Find where the given text appears and provide that cell's center as (X, Y) coordinate. 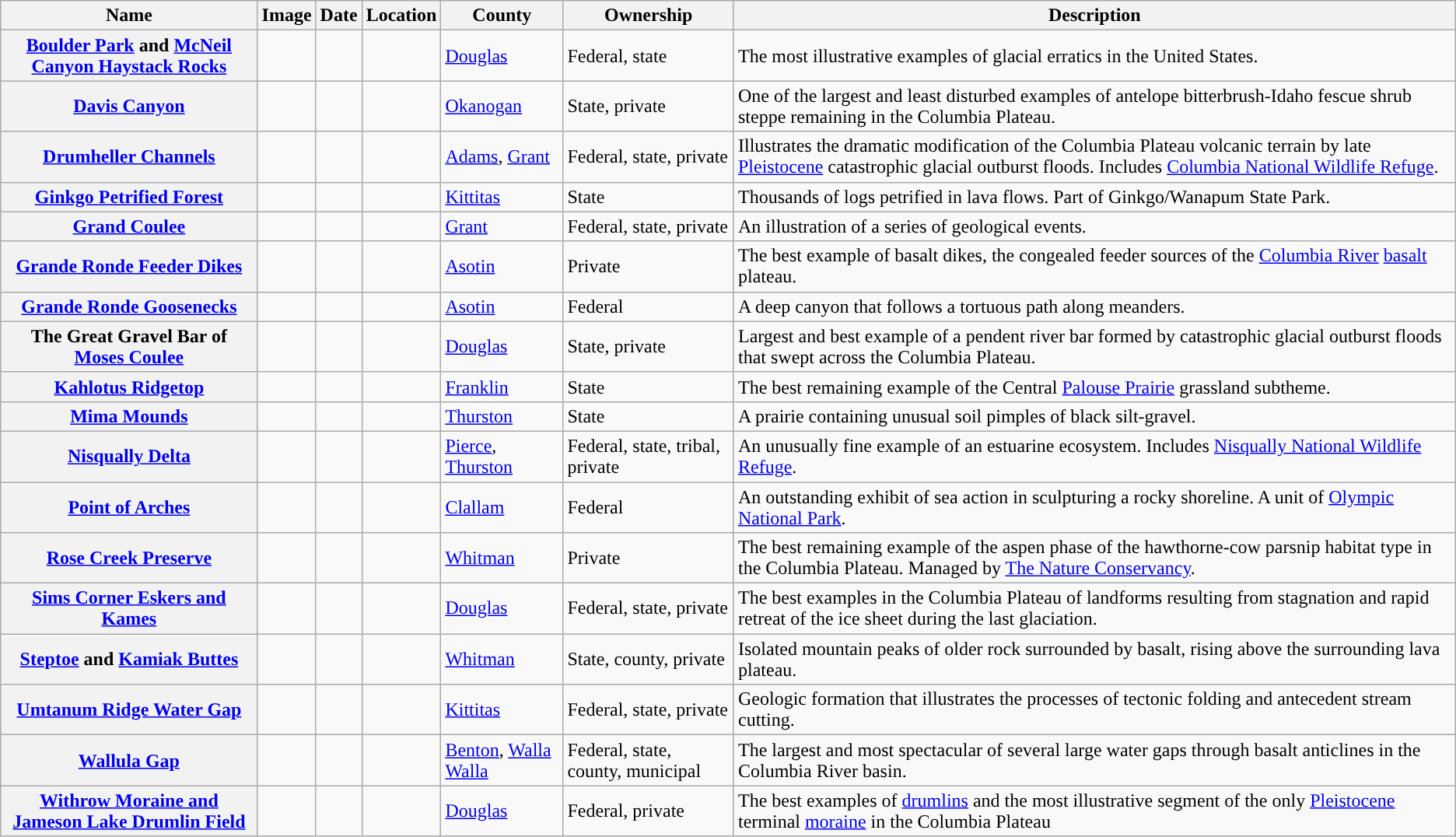
The best remaining example of the Central Palouse Prairie grassland subtheme. (1094, 387)
Withrow Moraine and Jameson Lake Drumlin Field (129, 811)
The best example of basalt dikes, the congealed feeder sources of the Columbia River basalt plateau. (1094, 266)
Clallam (502, 507)
Name (129, 16)
The Great Gravel Bar of Moses Coulee (129, 347)
Boulder Park and McNeil Canyon Haystack Rocks (129, 56)
Description (1094, 16)
Adams, Grant (502, 157)
The best examples in the Columbia Plateau of landforms resulting from stagnation and rapid retreat of the ice sheet during the last glaciation. (1094, 608)
Federal, state, tribal, private (649, 456)
Drumheller Channels (129, 157)
An outstanding exhibit of sea action in sculpturing a rocky shoreline. A unit of Olympic National Park. (1094, 507)
The most illustrative examples of glacial erratics in the United States. (1094, 56)
The best remaining example of the aspen phase of the hawthorne-cow parsnip habitat type in the Columbia Plateau. Managed by The Nature Conservancy. (1094, 559)
Date (339, 16)
Ginkgo Petrified Forest (129, 197)
Rose Creek Preserve (129, 559)
One of the largest and least disturbed examples of antelope bitterbrush-Idaho fescue shrub steppe remaining in the Columbia Plateau. (1094, 106)
Federal, state, county, municipal (649, 761)
County (502, 16)
The largest and most spectacular of several large water gaps through basalt anticlines in the Columbia River basin. (1094, 761)
Grande Ronde Feeder Dikes (129, 266)
A deep canyon that follows a tortuous path along meanders. (1094, 306)
Grand Coulee (129, 226)
Grant (502, 226)
Nisqually Delta (129, 456)
Benton, Walla Walla (502, 761)
Geologic formation that illustrates the processes of tectonic folding and antecedent stream cutting. (1094, 709)
Sims Corner Eskers and Kames (129, 608)
Wallula Gap (129, 761)
Isolated mountain peaks of older rock surrounded by basalt, rising above the surrounding lava plateau. (1094, 660)
Steptoe and Kamiak Buttes (129, 660)
Pierce, Thurston (502, 456)
Davis Canyon (129, 106)
Franklin (502, 387)
Federal, private (649, 811)
Okanogan (502, 106)
An illustration of a series of geological events. (1094, 226)
Kahlotus Ridgetop (129, 387)
A prairie containing unusual soil pimples of black silt-gravel. (1094, 416)
The best examples of drumlins and the most illustrative segment of the only Pleistocene terminal moraine in the Columbia Plateau (1094, 811)
An unusually fine example of an estuarine ecosystem. Includes Nisqually National Wildlife Refuge. (1094, 456)
State, county, private (649, 660)
Image (286, 16)
Umtanum Ridge Water Gap (129, 709)
Ownership (649, 16)
Thousands of logs petrified in lava flows. Part of Ginkgo/Wanapum State Park. (1094, 197)
Mima Mounds (129, 416)
Federal, state (649, 56)
Largest and best example of a pendent river bar formed by catastrophic glacial outburst floods that swept across the Columbia Plateau. (1094, 347)
Grande Ronde Goosenecks (129, 306)
Point of Arches (129, 507)
Thurston (502, 416)
Location (401, 16)
